Scan for the cell matching the given text and deliver its [x, y] coordinate at center. 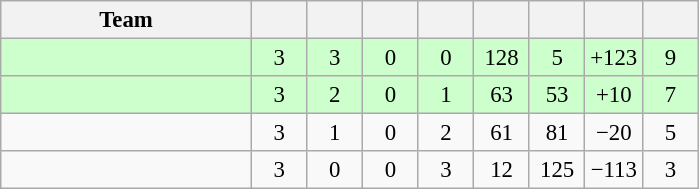
12 [502, 170]
81 [557, 133]
9 [671, 58]
128 [502, 58]
−20 [614, 133]
53 [557, 95]
125 [557, 170]
−113 [614, 170]
Team [126, 20]
+10 [614, 95]
7 [671, 95]
+123 [614, 58]
63 [502, 95]
61 [502, 133]
